Extract the [X, Y] coordinate from the center of the cell holding the provided text.  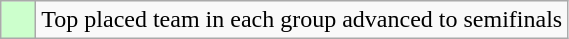
Top placed team in each group advanced to semifinals [302, 20]
